Extract the [X, Y] coordinate from the center of the cell holding the provided text.  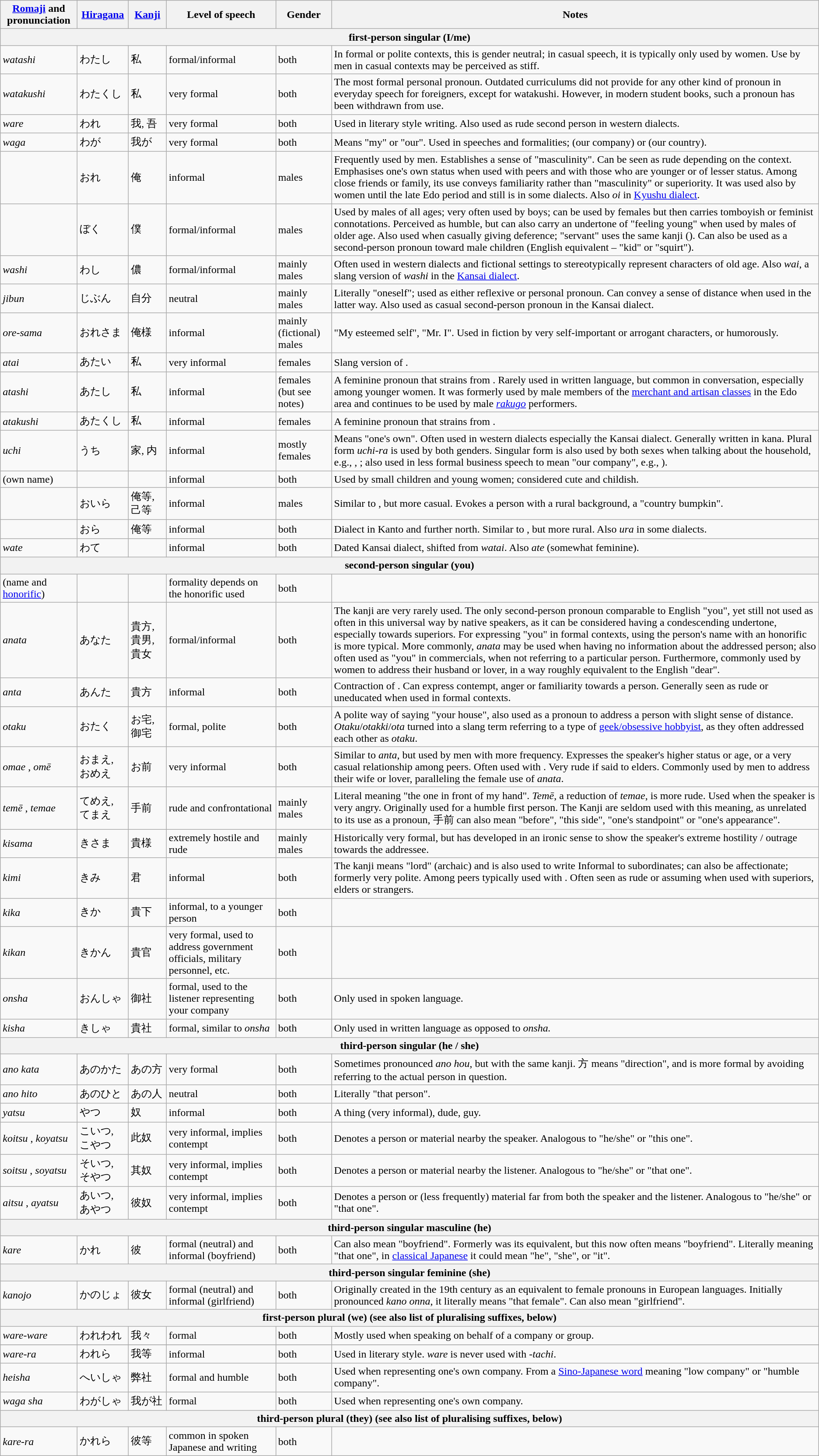
watashi [39, 60]
そいつ, そやつ [102, 1171]
こいつ, こやつ [102, 1138]
かれら [102, 1442]
kanojo [39, 1295]
貴官 [148, 952]
Denotes a person or (less frequently) material far from both the speaker and the listener. Analogous to "he/she" or "that one". [575, 1203]
やつ [102, 1112]
first-person singular (I/me) [409, 37]
Contraction of . Can express contempt, anger or familiarity towards a person. Generally seen as rude or uneducated when used in formal contexts. [575, 692]
informal, to a younger person [221, 912]
君 [148, 878]
かのじょ [102, 1295]
あたい [102, 362]
ware [39, 123]
ano hito [39, 1094]
yatsu [39, 1112]
われら [102, 1354]
soitsu , soyatsu [39, 1171]
mostly females [304, 451]
彼 [148, 1250]
waga sha [39, 1401]
彼女 [148, 1295]
heisha [39, 1378]
"My esteemed self", "Mr. I". Used in fiction by very self-important or arrogant characters, or humorously. [575, 333]
俺等, 己等 [148, 504]
我, 吾 [148, 123]
mainly (fictional) males [304, 333]
atakushi [39, 421]
我が社 [148, 1401]
自分 [148, 298]
A feminine pronoun that strains from . [575, 421]
females (but see notes) [304, 392]
formality depends on the honorific used [221, 588]
onsha [39, 999]
formal and humble [221, 1378]
あんた [102, 692]
extremely hostile and rude [221, 844]
おまえ,おめえ [102, 767]
formal (neutral) and informal (boyfriend) [221, 1250]
aitsu , ayatsu [39, 1203]
貴様 [148, 844]
third-person plural (they) (see also list of pluralising suffixes, below) [409, 1419]
atai [39, 362]
Used in literary style. ware is never used with -tachi. [575, 1354]
Gender [304, 15]
Notes [575, 15]
ore-sama [39, 333]
きみ [102, 878]
Only used in spoken language. [575, 999]
きしゃ [102, 1028]
kikan [39, 952]
ぼく [102, 229]
ware-ra [39, 1354]
じぶん [102, 298]
ano kata [39, 1070]
(own name) [39, 479]
貴社 [148, 1028]
Slang version of . [575, 362]
A thing (very informal), dude, guy. [575, 1112]
very formal, used to address government officials, military personnel, etc. [221, 952]
formal, used to the listener representing your company [221, 999]
second-person singular (you) [409, 565]
奴 [148, 1112]
あいつ, あやつ [102, 1203]
お前 [148, 767]
Used in literary style writing. Also used as rude second person in western dialects. [575, 123]
jibun [39, 298]
Hiragana [102, 15]
first-person plural (we) (see also list of pluralising suffixes, below) [409, 1318]
貴下 [148, 912]
かれ [102, 1250]
彼奴 [148, 1203]
あの方 [148, 1070]
omae , omē [39, 767]
あたし [102, 392]
Used by small children and young women; considered cute and childish. [575, 479]
われ [102, 123]
きさま [102, 844]
kare [39, 1250]
儂 [148, 270]
Literally "that person". [575, 1094]
uchi [39, 451]
Only used in written language as opposed to onsha. [575, 1028]
temē , temae [39, 808]
Denotes a person or material nearby the speaker. Analogous to "he/she" or "this one". [575, 1138]
彼等 [148, 1442]
おれさま [102, 333]
僕 [148, 229]
おれ [102, 178]
Used when representing one's own company. [575, 1401]
御社 [148, 999]
きか [102, 912]
Used when representing one's own company. From a Sino-Japanese word meaning "low company" or "humble company". [575, 1378]
うち [102, 451]
kika [39, 912]
anta [39, 692]
あなた [102, 640]
third-person singular masculine (he) [409, 1228]
Dialect in Kanto and further north. Similar to , but more rural. Also ura in some dialects. [575, 530]
貴方, 貴男, 貴女 [148, 640]
washi [39, 270]
(name and honorific) [39, 588]
あのひと [102, 1094]
弊社 [148, 1378]
kimi [39, 878]
otaku [39, 726]
俺 [148, 178]
手前 [148, 808]
あのかた [102, 1070]
へいしゃ [102, 1378]
其奴 [148, 1171]
kare-ra [39, 1442]
wate [39, 548]
Historically very formal, but has developed in an ironic sense to show the speaker's extreme hostility / outrage towards the addressee. [575, 844]
Denotes a person or material nearby the listener. Analogous to "he/she" or "that one". [575, 1171]
kisha [39, 1028]
formal, polite [221, 726]
我等 [148, 1354]
ware-ware [39, 1336]
てめえ,てまえ [102, 808]
きかん [102, 952]
わたし [102, 60]
Dated Kansai dialect, shifted from watai. Also ate (somewhat feminine). [575, 548]
わし [102, 270]
common in spoken Japanese and writing [221, 1442]
Kanji [148, 15]
おいら [102, 504]
我が [148, 143]
此奴 [148, 1138]
rude and confrontational [221, 808]
formal (neutral) and informal (girlfriend) [221, 1295]
Romaji and pronunciation [39, 15]
Level of speech [221, 15]
俺等 [148, 530]
おら [102, 530]
あの人 [148, 1094]
Similar to , but more casual. Evokes a person with a rural background, a "country bumpkin". [575, 504]
koitsu , koyatsu [39, 1138]
貴方 [148, 692]
お宅, 御宅 [148, 726]
kisama [39, 844]
俺様 [148, 333]
われわれ [102, 1336]
わたくし [102, 94]
おんしゃ [102, 999]
watakushi [39, 94]
あたくし [102, 421]
Mostly used when speaking on behalf of a company or group. [575, 1336]
third-person singular feminine (she) [409, 1273]
我々 [148, 1336]
おたく [102, 726]
anata [39, 640]
わがしゃ [102, 1401]
Means "my" or "our". Used in speeches and formalities; (our company) or (our country). [575, 143]
formal, similar to onsha [221, 1028]
わて [102, 548]
わが [102, 143]
家, 内 [148, 451]
third-person singular (he / she) [409, 1046]
atashi [39, 392]
waga [39, 143]
